For the text-containing cell, return its midpoint in (x, y) coordinate format. 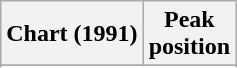
Peakposition (189, 34)
Chart (1991) (72, 34)
